For the text-containing cell, return its midpoint in (X, Y) coordinate format. 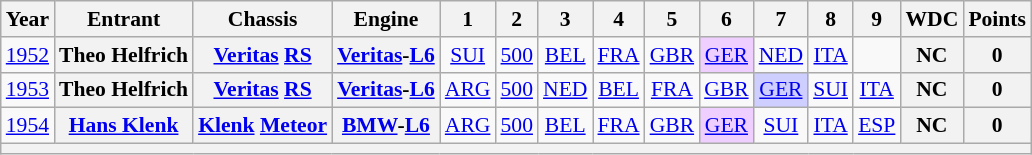
1954 (28, 126)
5 (672, 19)
1952 (28, 55)
6 (726, 19)
Year (28, 19)
4 (618, 19)
WDC (932, 19)
1953 (28, 90)
3 (565, 19)
Klenk Meteor (262, 126)
ESP (876, 126)
2 (516, 19)
Chassis (262, 19)
Hans Klenk (124, 126)
Points (997, 19)
1 (468, 19)
Engine (386, 19)
Entrant (124, 19)
BMW-L6 (386, 126)
9 (876, 19)
8 (830, 19)
7 (781, 19)
